Determine the [X, Y] coordinate at the center of the cell enclosing the given text.  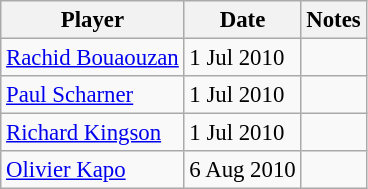
6 Aug 2010 [242, 170]
Paul Scharner [92, 95]
Player [92, 20]
Richard Kingson [92, 133]
Olivier Kapo [92, 170]
Notes [334, 20]
Rachid Bouaouzan [92, 58]
Date [242, 20]
